From the cell containing the given text, extract its center point as (X, Y) coordinate. 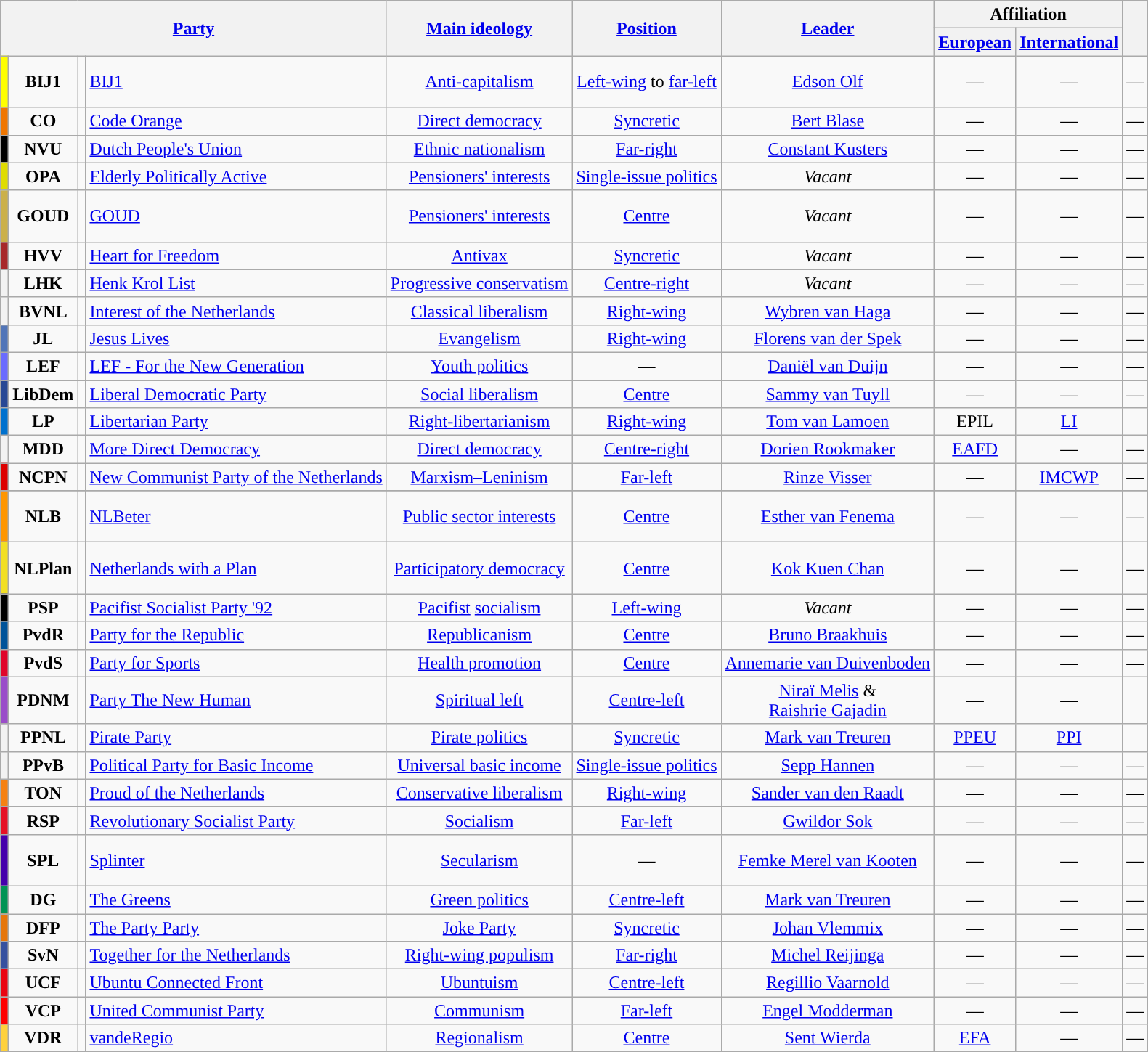
Evangelism (479, 338)
Party for Sports (236, 663)
Party for the Republic (236, 635)
Sammy van Tuyll (828, 394)
Conservative liberalism (479, 793)
Interest of the Netherlands (236, 311)
Splinter (236, 860)
Regionalism (479, 1038)
Edson Olf (828, 81)
Constant Kusters (828, 149)
Pirate Party (236, 738)
Esther van Fenema (828, 517)
LibDem (44, 394)
Classical liberalism (479, 311)
Participatory democracy (479, 568)
Marxism–Leninism (479, 477)
PPvB (44, 765)
The Greens (236, 900)
MDD (44, 449)
VCP (44, 1011)
European (975, 42)
Revolutionary Socialist Party (236, 820)
EFA (975, 1038)
Bert Blase (828, 121)
Social liberalism (479, 394)
Sent Wierda (828, 1038)
Together for the Netherlands (236, 955)
RSP (44, 820)
Anti-capitalism (479, 81)
Progressive conservatism (479, 283)
Left-wing to far-left (646, 81)
Elderly Politically Active (236, 176)
Spiritual left (479, 700)
Rinze Visser (828, 477)
Niraï Melis & Raishrie Gajadin (828, 700)
NLB (44, 517)
LEF (44, 366)
Party (194, 28)
Main ideology (479, 28)
United Communist Party (236, 1011)
Affiliation (1028, 15)
SPL (44, 860)
Secularism (479, 860)
CO (44, 121)
Ubuntuism (479, 983)
New Communist Party of the Netherlands (236, 477)
Engel Modderman (828, 1011)
LP (44, 422)
Republicanism (479, 635)
Johan Vlemmix (828, 927)
VDR (44, 1038)
LEF - For the New Generation (236, 366)
More Direct Democracy (236, 449)
Pirate politics (479, 738)
NLPlan (44, 568)
Proud of the Netherlands (236, 793)
vandeRegio (236, 1038)
Michel Reijinga (828, 955)
Sander van den Raadt (828, 793)
DFP (44, 927)
JL (44, 338)
EAFD (975, 449)
Gwildor Sok (828, 820)
UCF (44, 983)
Joke Party (479, 927)
Ubuntu Connected Front (236, 983)
Health promotion (479, 663)
LHK (44, 283)
NCPN (44, 477)
PPEU (975, 738)
PvdS (44, 663)
HVV (44, 256)
Position (646, 28)
PDNM (44, 700)
Liberal Democratic Party (236, 394)
NLBeter (236, 517)
Dorien Rookmaker (828, 449)
DG (44, 900)
Ethnic nationalism (479, 149)
Annemarie van Duivenboden (828, 663)
SvN (44, 955)
Femke Merel van Kooten (828, 860)
Party The New Human (236, 700)
Daniël van Duijn (828, 366)
Jesus Lives (236, 338)
Netherlands with a Plan (236, 568)
Communism (479, 1011)
Public sector interests (479, 517)
PSP (44, 608)
Antivax (479, 256)
IMCWP (1069, 477)
Political Party for Basic Income (236, 765)
Left-wing (646, 608)
Right-wing populism (479, 955)
Henk Krol List (236, 283)
TON (44, 793)
Universal basic income (479, 765)
Kok Kuen Chan (828, 568)
Heart for Freedom (236, 256)
Pacifist socialism (479, 608)
EPIL (975, 422)
PvdR (44, 635)
Libertarian Party (236, 422)
Dutch People's Union (236, 149)
Youth politics (479, 366)
Code Orange (236, 121)
Wybren van Haga (828, 311)
Bruno Braakhuis (828, 635)
Green politics (479, 900)
International (1069, 42)
Right-libertarianism (479, 422)
OPA (44, 176)
Regillio Vaarnold (828, 983)
Tom van Lamoen (828, 422)
PPNL (44, 738)
Florens van der Spek (828, 338)
BVNL (44, 311)
Pacifist Socialist Party '92 (236, 608)
LI (1069, 422)
NVU (44, 149)
PPI (1069, 738)
Leader (828, 28)
Socialism (479, 820)
The Party Party (236, 927)
Sepp Hannen (828, 765)
